Return [X, Y] of the center of cell containing provided text 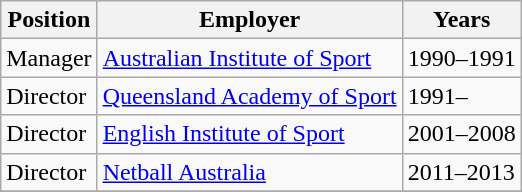
1990–1991 [462, 58]
Manager [49, 58]
English Institute of Sport [250, 134]
Australian Institute of Sport [250, 58]
2011–2013 [462, 172]
1991– [462, 96]
Queensland Academy of Sport [250, 96]
Employer [250, 20]
Years [462, 20]
2001–2008 [462, 134]
Netball Australia [250, 172]
Position [49, 20]
